Scan for the cell matching the given text and deliver its [X, Y] coordinate at center. 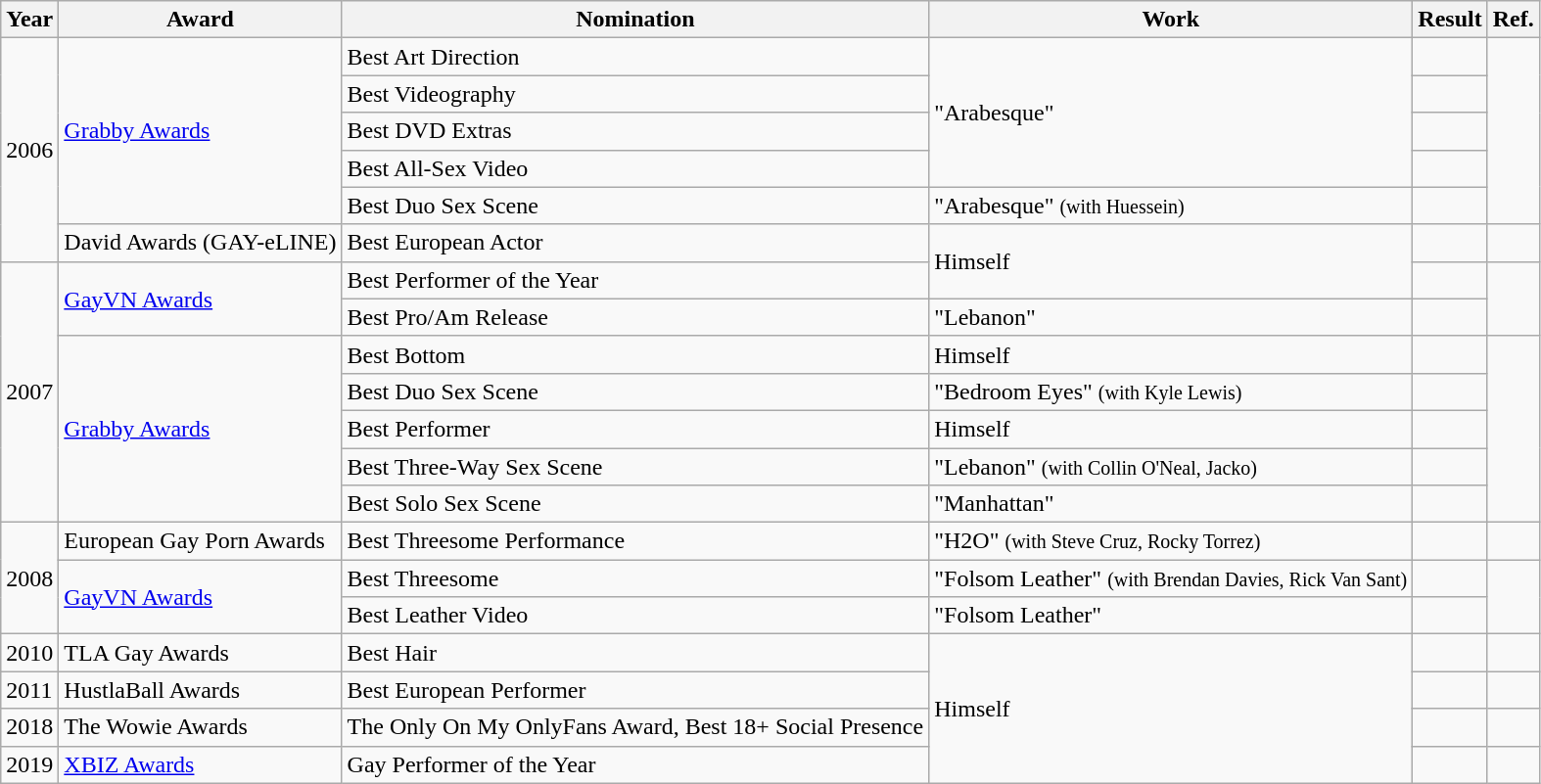
Year [29, 20]
Gay Performer of the Year [635, 764]
"Arabesque" [1171, 113]
2011 [29, 690]
Best Threesome Performance [635, 541]
"Folsom Leather" (with Brendan Davies, Rick Van Sant) [1171, 578]
"Lebanon" (with Collin O'Neal, Jacko) [1171, 467]
Award [200, 20]
Work [1171, 20]
"Arabesque" (with Huessein) [1171, 206]
David Awards (GAY-eLINE) [200, 243]
The Wowie Awards [200, 727]
"Bedroom Eyes" (with Kyle Lewis) [1171, 392]
Best Bottom [635, 354]
Best Pro/Am Release [635, 317]
Ref. [1514, 20]
Best Videography [635, 94]
HustlaBall Awards [200, 690]
TLA Gay Awards [200, 653]
Best DVD Extras [635, 131]
2019 [29, 764]
2007 [29, 392]
Best Leather Video [635, 616]
2006 [29, 150]
Nomination [635, 20]
Best Three-Way Sex Scene [635, 467]
"Manhattan" [1171, 504]
European Gay Porn Awards [200, 541]
The Only On My OnlyFans Award, Best 18+ Social Presence [635, 727]
Best Threesome [635, 578]
2010 [29, 653]
2018 [29, 727]
2008 [29, 578]
Best Solo Sex Scene [635, 504]
Best Performer of the Year [635, 280]
Best All-Sex Video [635, 168]
Result [1450, 20]
Best European Performer [635, 690]
"Folsom Leather" [1171, 616]
XBIZ Awards [200, 764]
"Lebanon" [1171, 317]
Best Performer [635, 429]
"H2O" (with Steve Cruz, Rocky Torrez) [1171, 541]
Best European Actor [635, 243]
Best Art Direction [635, 57]
Best Hair [635, 653]
